Identify which cell holds the provided text, then report its [X, Y] central coordinate. 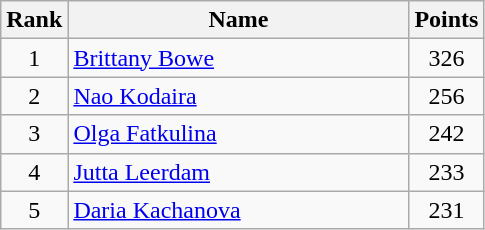
Points [446, 20]
326 [446, 58]
4 [34, 172]
Brittany Bowe [238, 58]
256 [446, 96]
Name [238, 20]
233 [446, 172]
Olga Fatkulina [238, 134]
Rank [34, 20]
Nao Kodaira [238, 96]
2 [34, 96]
3 [34, 134]
242 [446, 134]
5 [34, 210]
231 [446, 210]
Daria Kachanova [238, 210]
Jutta Leerdam [238, 172]
1 [34, 58]
